Provide the [x, y] coordinate of the cell's center where the given text is located.  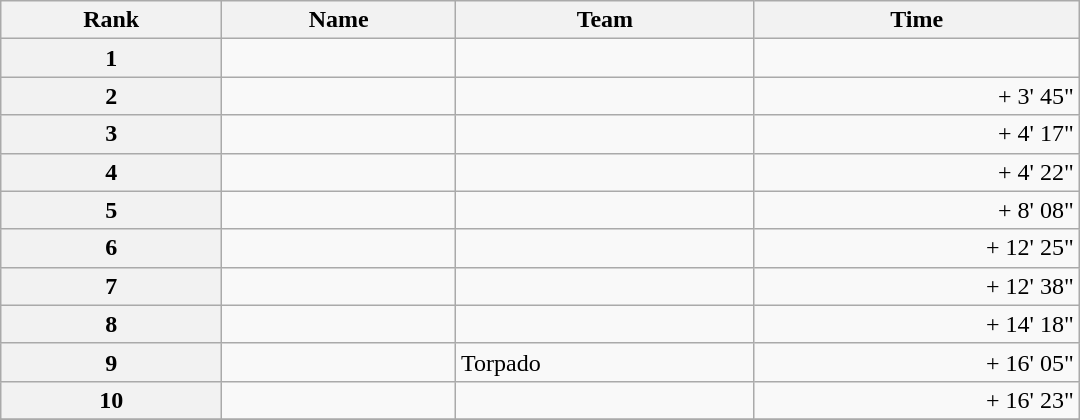
+ 16' 05" [916, 362]
+ 12' 25" [916, 248]
9 [112, 362]
2 [112, 96]
Rank [112, 20]
Name [339, 20]
+ 4' 17" [916, 134]
6 [112, 248]
5 [112, 210]
Team [606, 20]
3 [112, 134]
+ 4' 22" [916, 172]
+ 12' 38" [916, 286]
4 [112, 172]
Time [916, 20]
1 [112, 58]
8 [112, 324]
+ 8' 08" [916, 210]
+ 3' 45" [916, 96]
+ 16' 23" [916, 400]
Torpado [606, 362]
+ 14' 18" [916, 324]
10 [112, 400]
7 [112, 286]
